Search for the cell housing the specified text and yield its (X, Y) center coordinate. 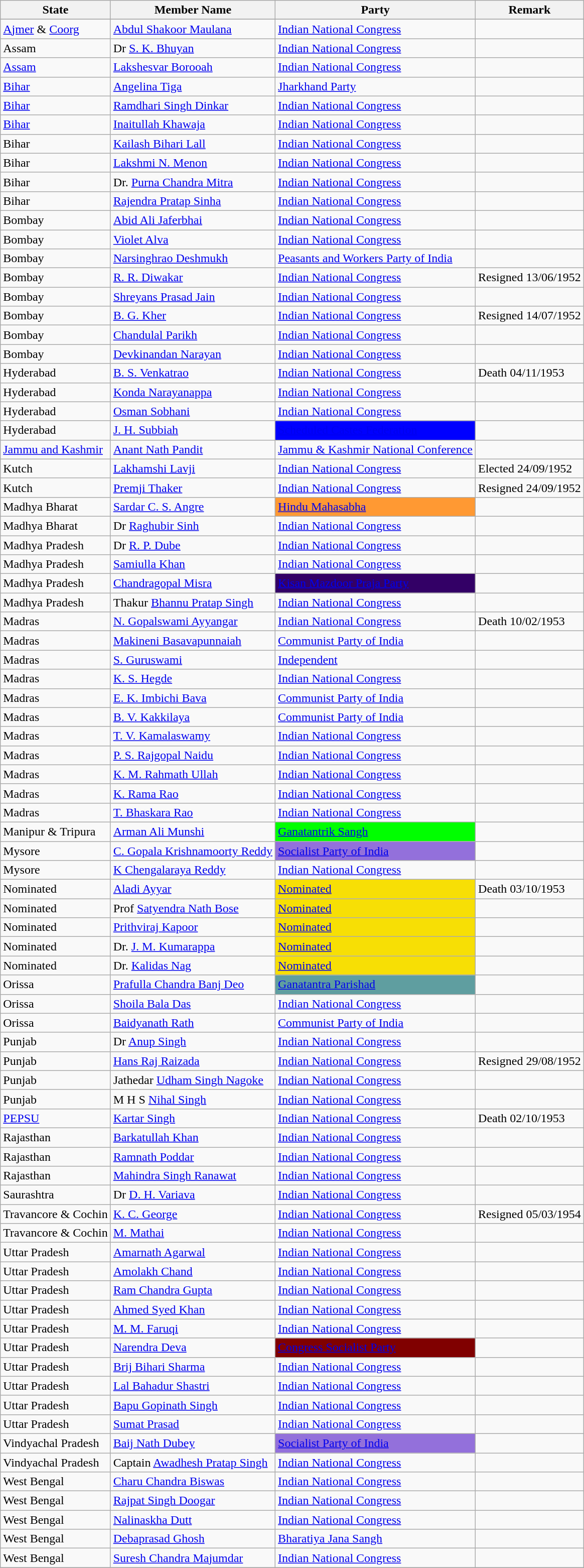
Anant Nath Pandit (193, 449)
Baij Nath Dubey (193, 1443)
Makineni Basavapunnaiah (193, 641)
Congress Socialist Party (375, 1348)
Dr. Kalidas Nag (193, 966)
K. M. Rahmath Ullah (193, 774)
Amarnath Agarwal (193, 1252)
Saurashtra (55, 1195)
Ajmer & Coorg (55, 29)
Resigned 05/03/1954 (530, 1214)
Abid Ali Jaferbhai (193, 220)
E. K. Imbichi Bava (193, 698)
Resigned 13/06/1952 (530, 278)
Charu Chandra Biswas (193, 1482)
Narsinghrao Deshmukh (193, 259)
T. V. Kamalaswamy (193, 736)
Thakur Bhannu Pratap Singh (193, 602)
Prof Satyendra Nath Bose (193, 908)
Remark (530, 10)
Ram Chandra Gupta (193, 1290)
Aladi Ayyar (193, 889)
Death 02/10/1953 (530, 1118)
Ahmed Syed Khan (193, 1309)
Kisan Mazdoor Praja Party (375, 583)
Shreyans Prasad Jain (193, 297)
Premji Thaker (193, 488)
Violet Alva (193, 239)
Mahindra Singh Ranawat (193, 1176)
K. C. George (193, 1214)
Sardar C. S. Angre (193, 507)
N. Gopalswami Ayyangar (193, 622)
Prithviraj Kapoor (193, 927)
Abdul Shakoor Maulana (193, 29)
Devkinandan Narayan (193, 354)
C. Gopala Krishnamoorty Reddy (193, 851)
T. Bhaskara Rao (193, 812)
Jammu & Kashmir National Conference (375, 449)
Shoila Bala Das (193, 1004)
B. S. Venkatrao (193, 373)
Lakshesvar Borooah (193, 67)
Jharkhand Party (375, 86)
Kartar Singh (193, 1118)
Lakshmi N. Menon (193, 163)
PEPSU (55, 1118)
Peasants and Workers Party of India (375, 259)
Death 04/11/1953 (530, 373)
K Chengalaraya Reddy (193, 870)
M. M. Faruqi (193, 1329)
Ramnath Poddar (193, 1156)
Rajendra Pratap Sinha (193, 201)
Dr. Purna Chandra Mitra (193, 182)
Suresh Chandra Majumdar (193, 1558)
Ganatantrik Sangh (375, 831)
Captain Awadhesh Pratap Singh (193, 1463)
Ganatantra Parishad (375, 985)
Dr R. P. Dube (193, 545)
Chandragopal Misra (193, 583)
Inaitullah Khawaja (193, 125)
Arman Ali Munshi (193, 831)
Hans Raj Raizada (193, 1061)
Amolakh Chand (193, 1271)
Narendra Deva (193, 1348)
M. Mathai (193, 1233)
R. R. Diwakar (193, 278)
Dr Raghubir Sinh (193, 526)
M H S Nihal Singh (193, 1099)
State (55, 10)
Jathedar Udham Singh Nagoke (193, 1080)
Konda Narayanappa (193, 392)
Brij Bihari Sharma (193, 1367)
Nalinaskha Dutt (193, 1520)
B. G. Kher (193, 316)
Death 03/10/1953 (530, 889)
Debaprasad Ghosh (193, 1539)
Resigned 24/09/1952 (530, 488)
Sumat Prasad (193, 1424)
Angelina Tiga (193, 86)
Party (375, 10)
Kailash Bihari Lall (193, 144)
Osman Sobhani (193, 411)
Elected 24/09/1952 (530, 468)
Death 10/02/1953 (530, 622)
Barkatullah Khan (193, 1137)
S. Guruswami (193, 660)
Dr D. H. Variava (193, 1195)
Ramdhari Singh Dinkar (193, 105)
Dr. J. M. Kumarappa (193, 946)
P. S. Rajgopal Naidu (193, 755)
Lal Bahadur Shastri (193, 1386)
Hindu Mahasabha (375, 507)
Member Name (193, 10)
B. V. Kakkilaya (193, 717)
J. H. Subbiah (193, 430)
K. Rama Rao (193, 793)
Prafulla Chandra Banj Deo (193, 985)
Dr S. K. Bhuyan (193, 48)
Samiulla Khan (193, 564)
Manipur & Tripura (55, 831)
Independent (375, 660)
Jammu and Kashmir (55, 449)
Bapu Gopinath Singh (193, 1405)
Bharatiya Jana Sangh (375, 1539)
Rajpat Singh Doogar (193, 1501)
Dr Anup Singh (193, 1042)
Resigned 29/08/1952 (530, 1061)
Lakhamshi Lavji (193, 468)
Scheduled Castes Federation (375, 430)
Baidyanath Rath (193, 1023)
K. S. Hegde (193, 679)
Chandulal Parikh (193, 335)
Resigned 14/07/1952 (530, 316)
